Capture the cell that displays the provided text and extract its [X, Y] central coordinate. 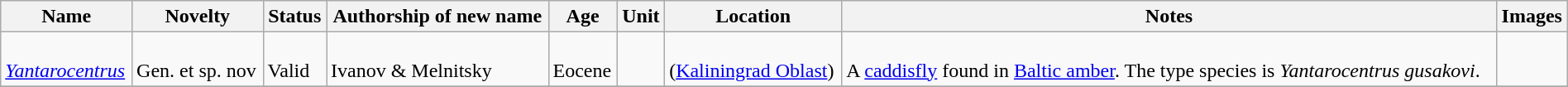
Authorship of new name [437, 17]
Notes [1169, 17]
Location [753, 17]
A caddisfly found in Baltic amber. The type species is Yantarocentrus gusakovi. [1169, 60]
Valid [294, 60]
Novelty [198, 17]
Status [294, 17]
Yantarocentrus [66, 60]
Age [582, 17]
Eocene [582, 60]
Name [66, 17]
Ivanov & Melnitsky [437, 60]
Gen. et sp. nov [198, 60]
Unit [640, 17]
(Kaliningrad Oblast) [753, 60]
Images [1532, 17]
